For the text-containing cell, return its midpoint in [X, Y] coordinate format. 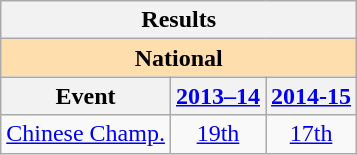
2013–14 [218, 96]
Event [86, 96]
2014-15 [312, 96]
Chinese Champ. [86, 134]
19th [218, 134]
Results [179, 20]
National [179, 58]
17th [312, 134]
